Output the [X, Y] coordinate of the center of the cell containing the given text.  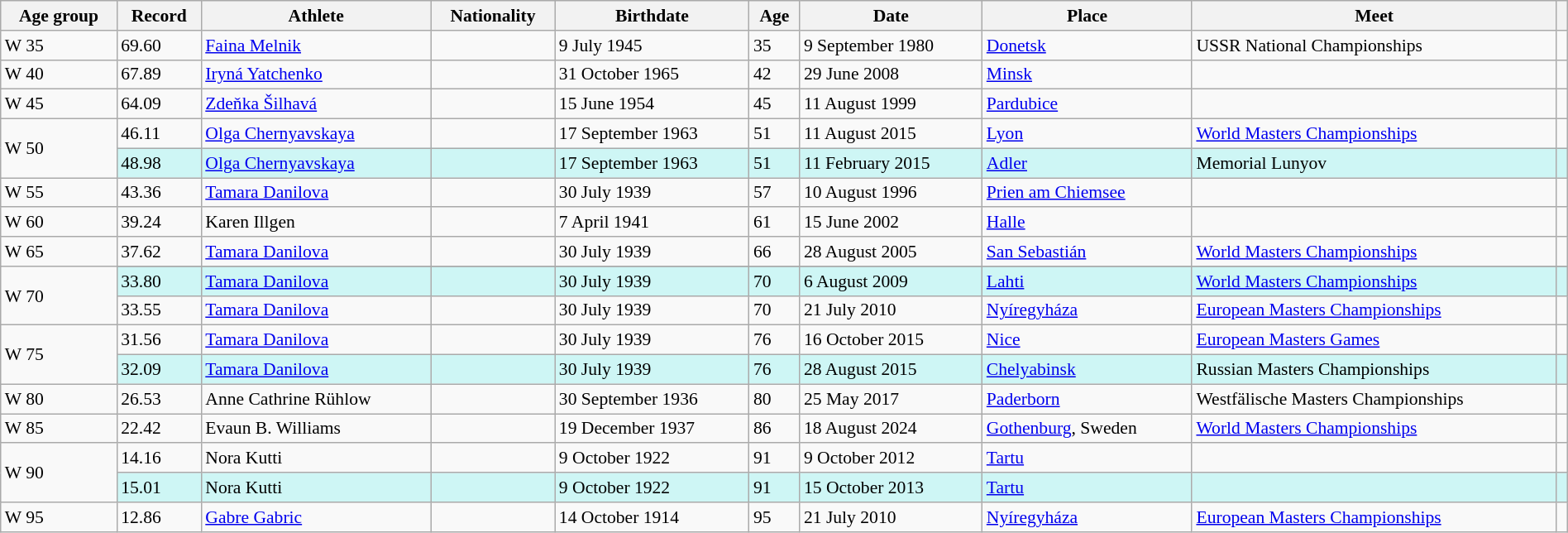
37.62 [159, 252]
W 70 [59, 296]
W 75 [59, 354]
25 May 2017 [892, 399]
12.86 [159, 517]
San Sebastián [1088, 252]
W 45 [59, 104]
26.53 [159, 399]
W 65 [59, 252]
W 90 [59, 473]
15.01 [159, 487]
W 40 [59, 74]
European Masters Games [1374, 340]
Karen Illgen [316, 223]
18 August 2024 [892, 429]
Gabre Gabric [316, 517]
W 55 [59, 193]
W 50 [59, 149]
Age group [59, 16]
Record [159, 16]
Anne Cathrine Rühlow [316, 399]
48.98 [159, 163]
W 95 [59, 517]
57 [774, 193]
43.36 [159, 193]
Donetsk [1088, 46]
9 September 1980 [892, 46]
Faina Melnik [316, 46]
33.55 [159, 310]
W 35 [59, 46]
Gothenburg, Sweden [1088, 429]
16 October 2015 [892, 340]
9 October 2012 [892, 459]
Age [774, 16]
61 [774, 223]
69.60 [159, 46]
31.56 [159, 340]
31 October 1965 [652, 74]
9 July 1945 [652, 46]
Minsk [1088, 74]
28 August 2015 [892, 370]
86 [774, 429]
USSR National Championships [1374, 46]
95 [774, 517]
11 February 2015 [892, 163]
42 [774, 74]
10 August 1996 [892, 193]
15 June 1954 [652, 104]
Place [1088, 16]
64.09 [159, 104]
Memorial Lunyov [1374, 163]
15 June 2002 [892, 223]
39.24 [159, 223]
Halle [1088, 223]
80 [774, 399]
14 October 1914 [652, 517]
15 October 2013 [892, 487]
Nice [1088, 340]
Lahti [1088, 281]
Lyon [1088, 134]
W 80 [59, 399]
35 [774, 46]
W 60 [59, 223]
46.11 [159, 134]
29 June 2008 [892, 74]
66 [774, 252]
30 September 1936 [652, 399]
Paderborn [1088, 399]
Iryná Yatchenko [316, 74]
Evaun B. Williams [316, 429]
Westfälische Masters Championships [1374, 399]
Date [892, 16]
Russian Masters Championships [1374, 370]
67.89 [159, 74]
11 August 2015 [892, 134]
33.80 [159, 281]
Birthdate [652, 16]
W 85 [59, 429]
45 [774, 104]
Chelyabinsk [1088, 370]
11 August 1999 [892, 104]
7 April 1941 [652, 223]
32.09 [159, 370]
Meet [1374, 16]
Zdeňka Šilhavá [316, 104]
Athlete [316, 16]
22.42 [159, 429]
Prien am Chiemsee [1088, 193]
28 August 2005 [892, 252]
6 August 2009 [892, 281]
Pardubice [1088, 104]
Adler [1088, 163]
Nationality [493, 16]
19 December 1937 [652, 429]
14.16 [159, 459]
